From the cell containing the given text, extract its center point as (X, Y) coordinate. 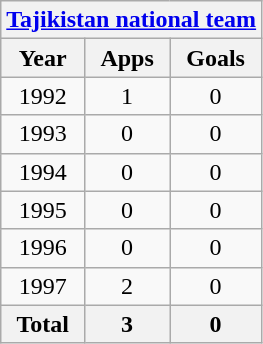
1 (128, 96)
Year (43, 58)
3 (128, 324)
1993 (43, 134)
Apps (128, 58)
1994 (43, 172)
Goals (216, 58)
2 (128, 286)
1995 (43, 210)
1996 (43, 248)
1997 (43, 286)
Tajikistan national team (132, 20)
1992 (43, 96)
Total (43, 324)
